For the text-containing cell, return its midpoint in (x, y) coordinate format. 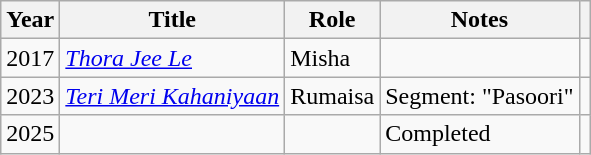
Completed (480, 134)
Role (332, 20)
Notes (480, 20)
Title (172, 20)
Rumaisa (332, 96)
Teri Meri Kahaniyaan (172, 96)
Segment: "Pasoori" (480, 96)
2017 (30, 58)
Misha (332, 58)
Year (30, 20)
2023 (30, 96)
2025 (30, 134)
Thora Jee Le (172, 58)
